Locate the cell with the specified text and output its [X, Y] center coordinate. 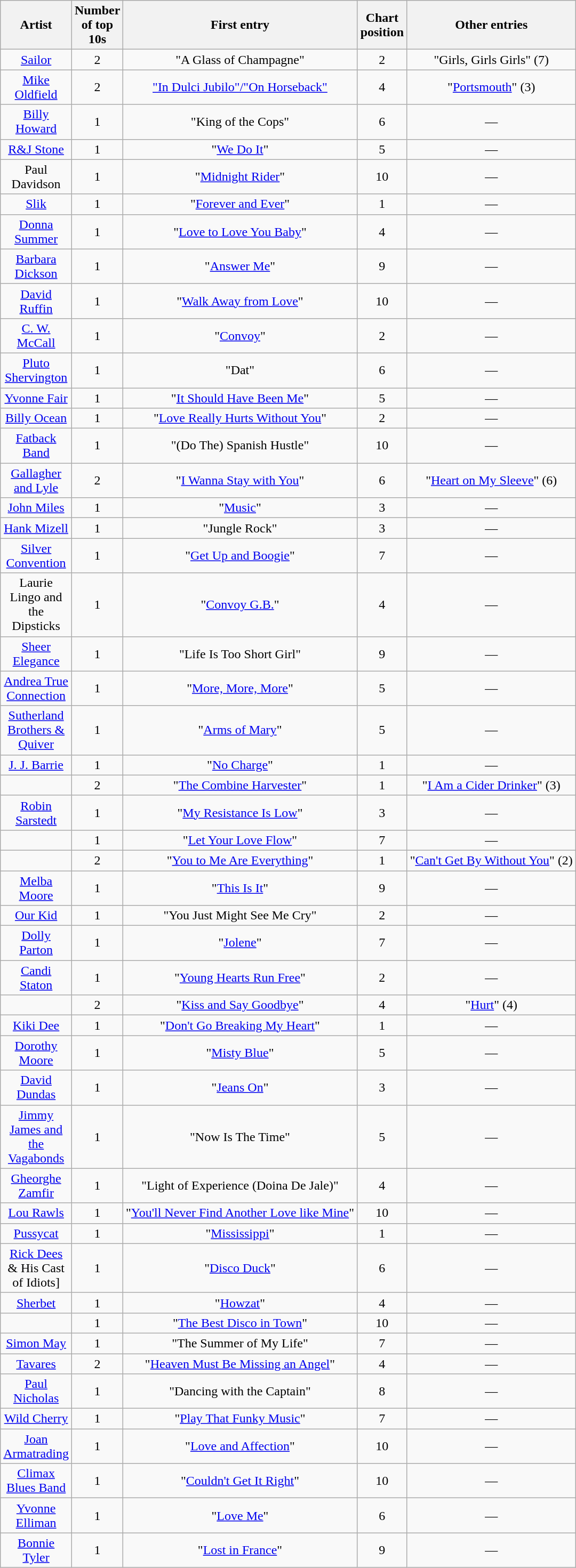
Our Kid [36, 916]
Pussycat [36, 1233]
"Convoy G.B." [240, 604]
Gallagher and Lyle [36, 481]
"You Just Might See Me Cry" [240, 916]
Jimmy James and the Vagabonds [36, 1136]
Pluto Shervington [36, 370]
David Ruffin [36, 301]
Billy Howard [36, 122]
"You'll Never Find Another Love like Mine" [240, 1213]
Billy Ocean [36, 418]
"I Am a Cider Drinker" (3) [491, 785]
"Now Is The Time" [240, 1136]
"Life Is Too Short Girl" [240, 653]
"Love Really Hurts Without You" [240, 418]
"Hurt" (4) [491, 1005]
"A Glass of Champagne" [240, 60]
Rick Dees & His Cast of Idiots] [36, 1268]
"Music" [240, 508]
"Disco Duck" [240, 1268]
Tavares [36, 1364]
"Jolene" [240, 943]
"We Do It" [240, 149]
"Midnight Rider" [240, 177]
Hank Mizell [36, 528]
Andrea True Connection [36, 689]
J. J. Barrie [36, 765]
Silver Convention [36, 555]
Sheer Elegance [36, 653]
"Play That Funky Music" [240, 1419]
Chart position [382, 25]
"The Combine Harvester" [240, 785]
Candi Staton [36, 977]
Slik [36, 204]
"It Should Have Been Me" [240, 398]
"No Charge" [240, 765]
Barbara Dickson [36, 266]
Dorothy Moore [36, 1053]
Yvonne Fair [36, 398]
R&J Stone [36, 149]
Other entries [491, 25]
Lou Rawls [36, 1213]
"Couldn't Get It Right" [240, 1481]
Mike Oldfield [36, 87]
First entry [240, 25]
"Jungle Rock" [240, 528]
"Love to Love You Baby" [240, 231]
Robin Sarstedt [36, 812]
"The Best Disco in Town" [240, 1323]
"My Resistance Is Low" [240, 812]
"Forever and Ever" [240, 204]
"Arms of Mary" [240, 730]
Sherbet [36, 1303]
"The Summer of My Life" [240, 1343]
Kiki Dee [36, 1025]
8 [382, 1391]
"More, More, More" [240, 689]
Simon May [36, 1343]
"Mississippi" [240, 1233]
"Don't Go Breaking My Heart" [240, 1025]
"Love Me" [240, 1516]
"Kiss and Say Goodbye" [240, 1005]
"Convoy" [240, 336]
Bonnie Tyler [36, 1550]
Melba Moore [36, 888]
Donna Summer [36, 231]
"This Is It" [240, 888]
"Dancing with the Captain" [240, 1391]
"In Dulci Jubilo"/"On Horseback" [240, 87]
"Portsmouth" (3) [491, 87]
Joan Armatrading [36, 1446]
Gheorghe Zamfir [36, 1185]
"Jeans On" [240, 1087]
Artist [36, 25]
"(Do The) Spanish Hustle" [240, 446]
Climax Blues Band [36, 1481]
C. W. McCall [36, 336]
David Dundas [36, 1087]
Laurie Lingo and the Dipsticks [36, 604]
"I Wanna Stay with You" [240, 481]
"Get Up and Boogie" [240, 555]
"You to Me Are Everything" [240, 860]
"Dat" [240, 370]
Wild Cherry [36, 1419]
"Love and Affection" [240, 1446]
"King of the Cops" [240, 122]
"Howzat" [240, 1303]
"Girls, Girls Girls" (7) [491, 60]
"Can't Get By Without You" (2) [491, 860]
John Miles [36, 508]
"Walk Away from Love" [240, 301]
Yvonne Elliman [36, 1516]
"Misty Blue" [240, 1053]
"Answer Me" [240, 266]
Sailor [36, 60]
"Young Hearts Run Free" [240, 977]
Fatback Band [36, 446]
"Heart on My Sleeve" (6) [491, 481]
"Let Your Love Flow" [240, 840]
"Lost in France" [240, 1550]
"Heaven Must Be Missing an Angel" [240, 1364]
"Light of Experience (Doina De Jale)" [240, 1185]
Number of top 10s [97, 25]
Sutherland Brothers & Quiver [36, 730]
Paul Nicholas [36, 1391]
Dolly Parton [36, 943]
Paul Davidson [36, 177]
